Locate the cell with the specified text and output its [x, y] center coordinate. 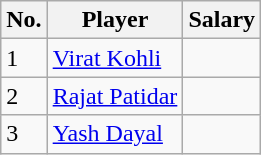
Salary [222, 20]
Rajat Patidar [115, 96]
Player [115, 20]
1 [24, 58]
No. [24, 20]
2 [24, 96]
3 [24, 134]
Virat Kohli [115, 58]
Yash Dayal [115, 134]
